Identify which cell holds the provided text, then report its [x, y] central coordinate. 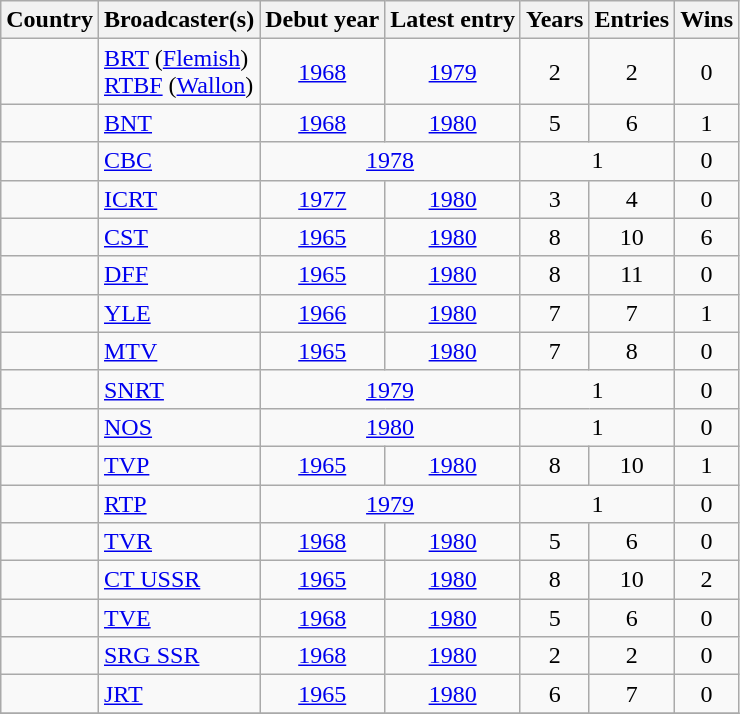
BNT [178, 123]
4 [632, 199]
Country [50, 20]
Years [554, 20]
SRG SSR [178, 656]
NOS [178, 427]
TVR [178, 542]
Entries [632, 20]
SNRT [178, 389]
Debut year [322, 20]
TVP [178, 465]
MTV [178, 351]
11 [632, 275]
3 [554, 199]
Broadcaster(s) [178, 20]
TVE [178, 618]
YLE [178, 313]
CBC [178, 161]
Latest entry [453, 20]
CT USSR [178, 580]
1966 [322, 313]
1978 [390, 161]
BRT (Flemish)RTBF (Wallon) [178, 72]
ICRT [178, 199]
DFF [178, 275]
1977 [322, 199]
Wins [707, 20]
RTP [178, 503]
CST [178, 237]
JRT [178, 694]
